Extract the (X, Y) coordinate from the center of the cell holding the provided text.  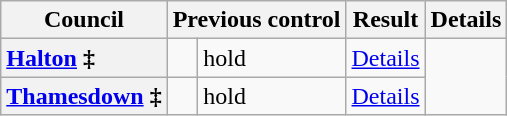
Thamesdown ‡ (84, 96)
Result (386, 20)
Previous control (256, 20)
Council (84, 20)
Halton ‡ (84, 58)
